For the text-containing cell, return its midpoint in (X, Y) coordinate format. 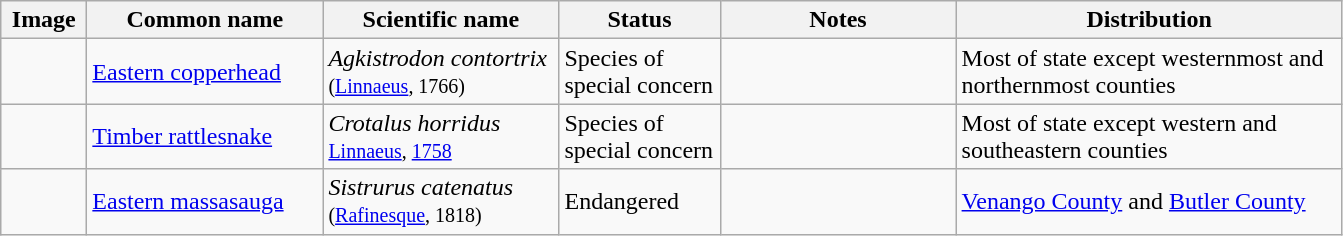
Notes (838, 20)
Sistrurus catenatus(Rafinesque, 1818) (441, 202)
Common name (205, 20)
Timber rattlesnake (205, 136)
Eastern copperhead (205, 72)
Scientific name (441, 20)
Eastern massasauga (205, 202)
Status (640, 20)
Most of state except westernmost and northernmost counties (1149, 72)
Endangered (640, 202)
Venango County and Butler County (1149, 202)
Distribution (1149, 20)
Image (44, 20)
Most of state except western and southeastern counties (1149, 136)
Agkistrodon contortrix(Linnaeus, 1766) (441, 72)
Crotalus horridusLinnaeus, 1758 (441, 136)
